Output the (X, Y) coordinate of the center of the cell containing the given text.  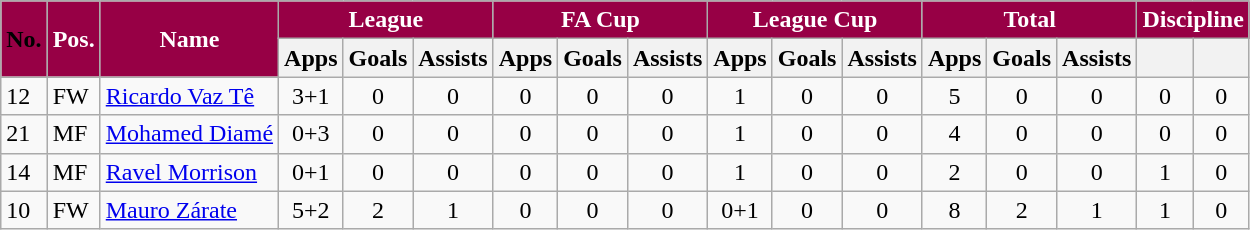
21 (24, 134)
Pos. (74, 39)
Ravel Morrison (189, 172)
No. (24, 39)
14 (24, 172)
10 (24, 210)
8 (954, 210)
5 (954, 96)
League (386, 20)
Mohamed Diamé (189, 134)
League Cup (816, 20)
Discipline (1193, 20)
Mauro Zárate (189, 210)
4 (954, 134)
Name (189, 39)
Ricardo Vaz Tê (189, 96)
12 (24, 96)
5+2 (311, 210)
Total (1030, 20)
0+3 (311, 134)
3+1 (311, 96)
FA Cup (600, 20)
